For the text-containing cell, return its midpoint in [X, Y] coordinate format. 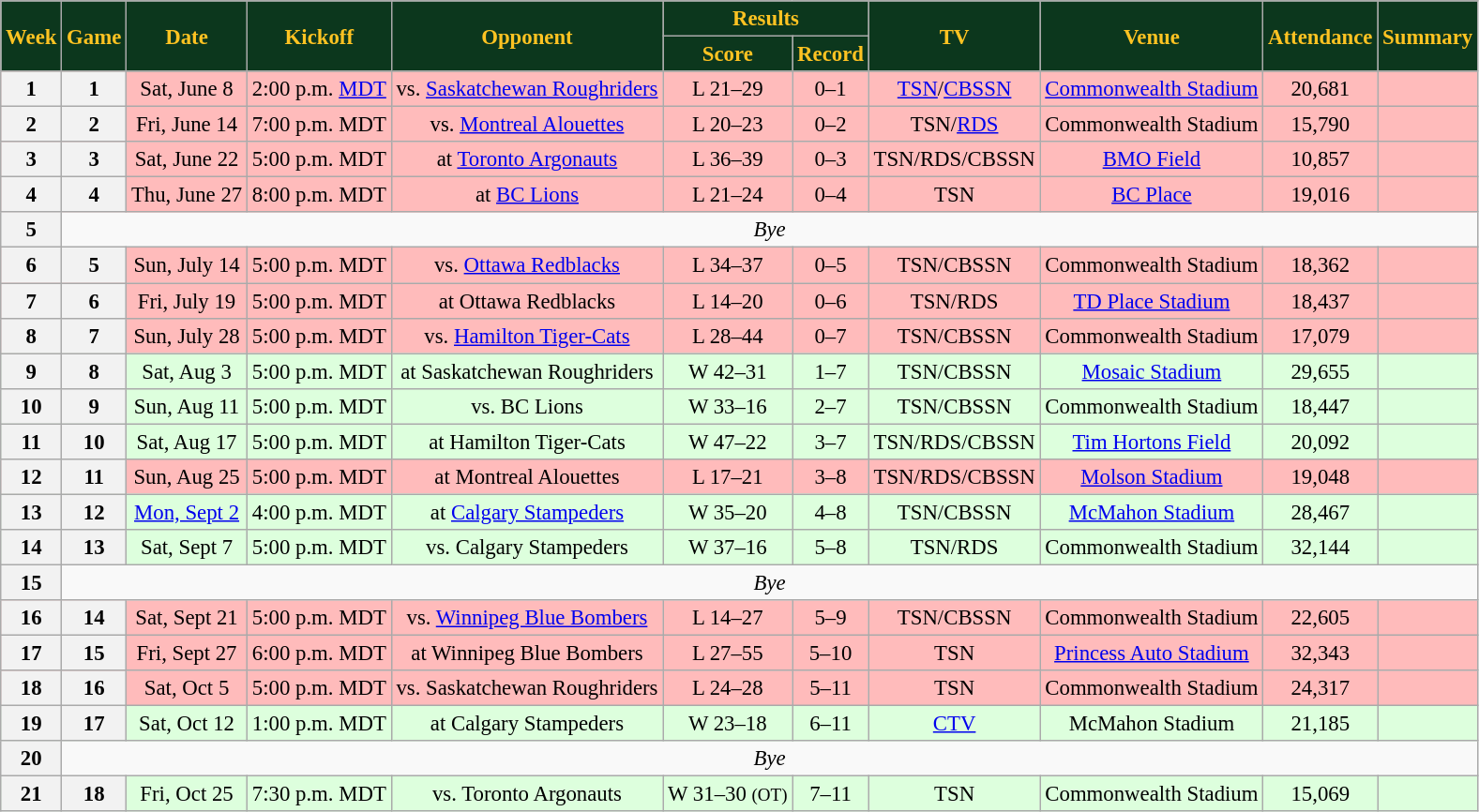
L 27–55 [728, 654]
Sat, June 8 [188, 89]
Sun, Aug 25 [188, 477]
7:00 p.m. MDT [320, 125]
Fri, June 14 [188, 125]
Date [188, 36]
Record [831, 54]
Score [728, 54]
5–8 [831, 548]
6:00 p.m. MDT [320, 654]
CTV [955, 724]
Kickoff [320, 36]
18,362 [1321, 265]
0–7 [831, 336]
vs. Winnipeg Blue Bombers [527, 618]
1:00 p.m. MDT [320, 724]
3–7 [831, 442]
W 47–22 [728, 442]
L 34–37 [728, 265]
TV [955, 36]
Week [32, 36]
BC Place [1152, 195]
L 17–21 [728, 477]
Summary [1427, 36]
W 35–20 [728, 512]
Results [765, 19]
L 21–24 [728, 195]
at Winnipeg Blue Bombers [527, 654]
5–10 [831, 654]
Sat, June 22 [188, 159]
vs. Toronto Argonauts [527, 794]
0–2 [831, 125]
21,185 [1321, 724]
5–9 [831, 618]
8:00 p.m. MDT [320, 195]
5–11 [831, 688]
Fri, Oct 25 [188, 794]
17,079 [1321, 336]
Mon, Sept 2 [188, 512]
32,343 [1321, 654]
vs. BC Lions [527, 406]
19 [32, 724]
Sat, Oct 5 [188, 688]
Sat, Sept 7 [188, 548]
Tim Hortons Field [1152, 442]
29,655 [1321, 371]
0–5 [831, 265]
10,857 [1321, 159]
at Hamilton Tiger-Cats [527, 442]
22,605 [1321, 618]
0–1 [831, 89]
Attendance [1321, 36]
Venue [1152, 36]
7–11 [831, 794]
Princess Auto Stadium [1152, 654]
15,069 [1321, 794]
2–7 [831, 406]
3–8 [831, 477]
6–11 [831, 724]
Game [94, 36]
W 42–31 [728, 371]
L 20–23 [728, 125]
W 31–30 (OT) [728, 794]
4–8 [831, 512]
vs. Hamilton Tiger-Cats [527, 336]
L 24–28 [728, 688]
vs. Calgary Stampeders [527, 548]
at Montreal Alouettes [527, 477]
15,790 [1321, 125]
Sat, Sept 21 [188, 618]
L 21–29 [728, 89]
21 [32, 794]
L 14–20 [728, 301]
2:00 p.m. MDT [320, 89]
L 28–44 [728, 336]
Sat, Aug 3 [188, 371]
20 [32, 759]
Mosaic Stadium [1152, 371]
18,437 [1321, 301]
32,144 [1321, 548]
Fri, July 19 [188, 301]
vs. Montreal Alouettes [527, 125]
Sat, Oct 12 [188, 724]
28,467 [1321, 512]
19,016 [1321, 195]
TD Place Stadium [1152, 301]
BMO Field [1152, 159]
Sat, Aug 17 [188, 442]
0–4 [831, 195]
L 36–39 [728, 159]
7:30 p.m. MDT [320, 794]
0–3 [831, 159]
L 14–27 [728, 618]
at BC Lions [527, 195]
0–6 [831, 301]
4:00 p.m. MDT [320, 512]
W 37–16 [728, 548]
18,447 [1321, 406]
1–7 [831, 371]
at Toronto Argonauts [527, 159]
at Saskatchewan Roughriders [527, 371]
W 33–16 [728, 406]
W 23–18 [728, 724]
vs. Ottawa Redblacks [527, 265]
Fri, Sept 27 [188, 654]
20,092 [1321, 442]
Thu, June 27 [188, 195]
Sun, July 28 [188, 336]
19,048 [1321, 477]
20,681 [1321, 89]
Molson Stadium [1152, 477]
Sun, Aug 11 [188, 406]
Opponent [527, 36]
at Ottawa Redblacks [527, 301]
Sun, July 14 [188, 265]
24,317 [1321, 688]
